Detect which cell encompasses the target text, then output its [X, Y] center coordinate. 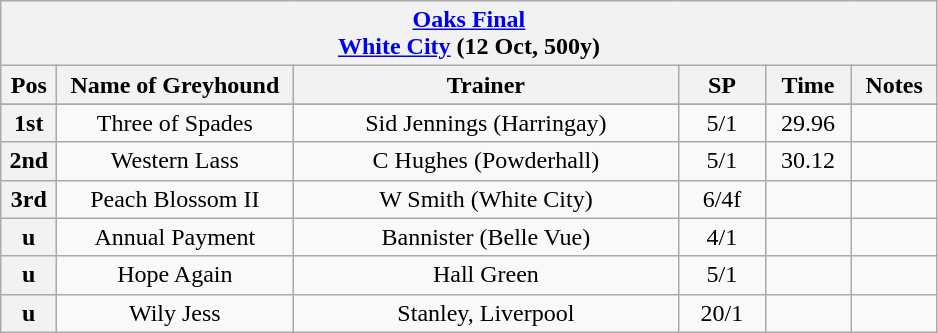
Oaks Final White City (12 Oct, 500y) [469, 34]
Stanley, Liverpool [486, 313]
29.96 [808, 123]
Trainer [486, 85]
1st [29, 123]
Name of Greyhound [175, 85]
6/4f [722, 199]
Time [808, 85]
W Smith (White City) [486, 199]
Three of Spades [175, 123]
Pos [29, 85]
Notes [894, 85]
Hall Green [486, 275]
Peach Blossom II [175, 199]
Hope Again [175, 275]
2nd [29, 161]
Bannister (Belle Vue) [486, 237]
Wily Jess [175, 313]
Sid Jennings (Harringay) [486, 123]
C Hughes (Powderhall) [486, 161]
30.12 [808, 161]
SP [722, 85]
20/1 [722, 313]
Western Lass [175, 161]
Annual Payment [175, 237]
3rd [29, 199]
4/1 [722, 237]
